From the cell containing the given text, extract its center point as [x, y] coordinate. 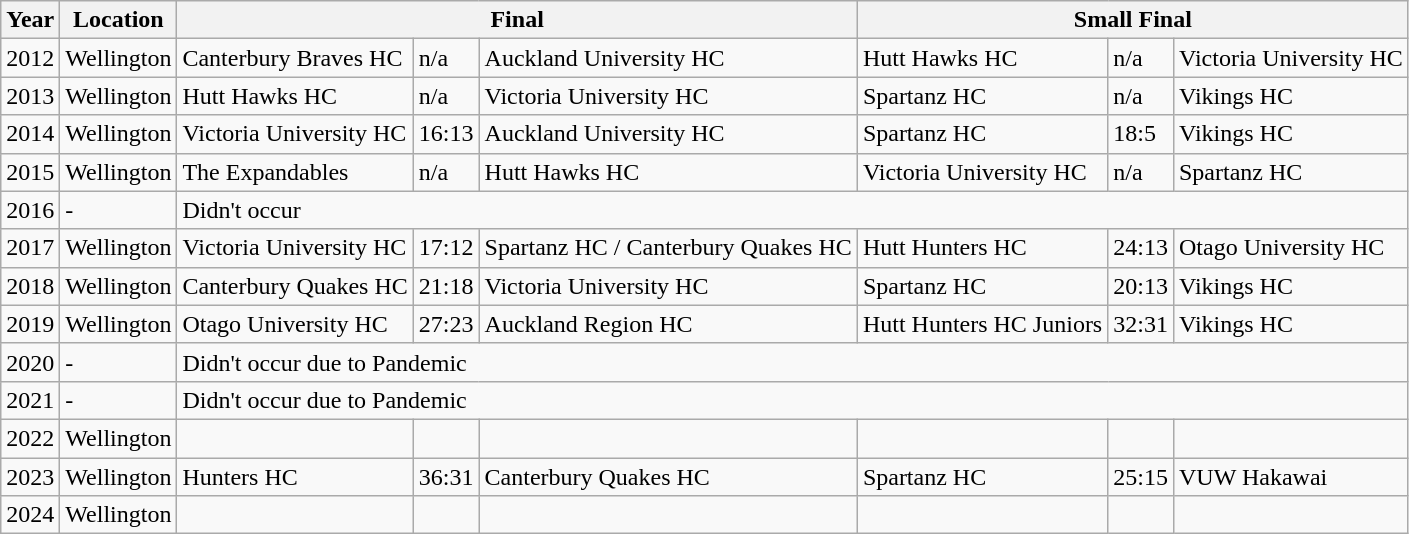
2021 [30, 400]
Hutt Hunters HC [982, 248]
2013 [30, 96]
20:13 [1141, 286]
16:13 [446, 134]
2016 [30, 210]
2023 [30, 477]
The Expandables [295, 172]
32:31 [1141, 324]
2017 [30, 248]
18:5 [1141, 134]
36:31 [446, 477]
21:18 [446, 286]
25:15 [1141, 477]
Canterbury Braves HC [295, 58]
VUW Hakawai [1290, 477]
2022 [30, 438]
2014 [30, 134]
17:12 [446, 248]
Small Final [1132, 20]
24:13 [1141, 248]
Hunters HC [295, 477]
Year [30, 20]
2018 [30, 286]
2012 [30, 58]
Auckland Region HC [668, 324]
Hutt Hunters HC Juniors [982, 324]
Spartanz HC / Canterbury Quakes HC [668, 248]
2019 [30, 324]
2020 [30, 362]
27:23 [446, 324]
Final [517, 20]
2024 [30, 515]
Location [118, 20]
Didn't occur [792, 210]
2015 [30, 172]
